Search for the cell housing the specified text and yield its (x, y) center coordinate. 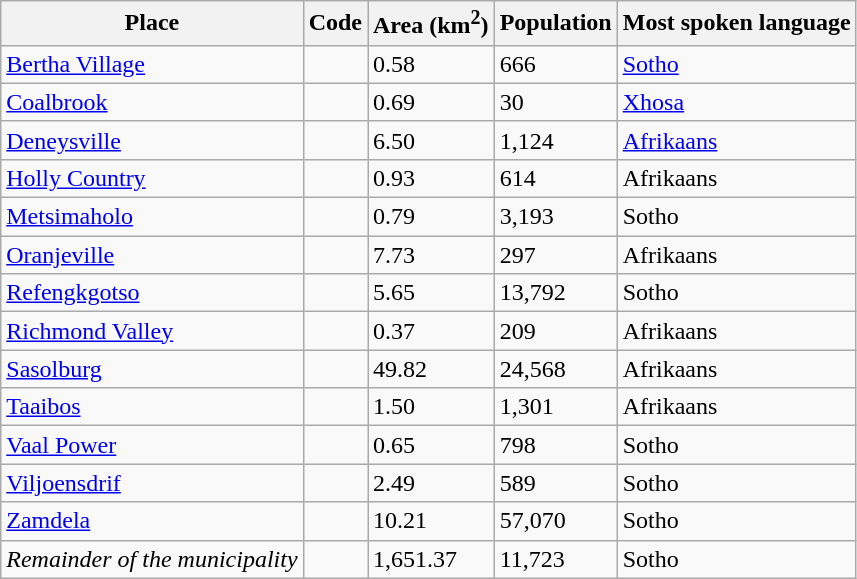
0.93 (432, 178)
Richmond Valley (152, 331)
2.49 (432, 483)
57,070 (556, 521)
Most spoken language (736, 24)
Sasolburg (152, 369)
Viljoensdrif (152, 483)
13,792 (556, 293)
Deneysville (152, 140)
Taaibos (152, 407)
5.65 (432, 293)
209 (556, 331)
Zamdela (152, 521)
Holly Country (152, 178)
Bertha Village (152, 64)
49.82 (432, 369)
0.37 (432, 331)
1,301 (556, 407)
11,723 (556, 559)
Xhosa (736, 102)
589 (556, 483)
1,651.37 (432, 559)
3,193 (556, 217)
Metsimaholo (152, 217)
6.50 (432, 140)
Coalbrook (152, 102)
0.65 (432, 445)
Population (556, 24)
Refengkgotso (152, 293)
798 (556, 445)
0.58 (432, 64)
666 (556, 64)
Remainder of the municipality (152, 559)
Area (km2) (432, 24)
30 (556, 102)
24,568 (556, 369)
0.69 (432, 102)
1,124 (556, 140)
614 (556, 178)
7.73 (432, 255)
10.21 (432, 521)
0.79 (432, 217)
297 (556, 255)
Place (152, 24)
Vaal Power (152, 445)
Oranjeville (152, 255)
1.50 (432, 407)
Code (335, 24)
